Locate the cell with the specified text and output its [X, Y] center coordinate. 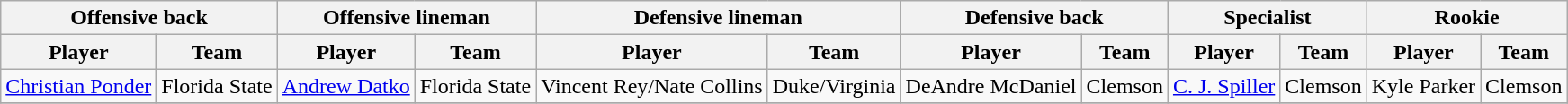
Rookie [1466, 18]
Christian Ponder [79, 86]
Duke/Virginia [834, 86]
Vincent Rey/Nate Collins [652, 86]
Kyle Parker [1423, 86]
Offensive back [139, 18]
Offensive lineman [407, 18]
DeAndre McDaniel [991, 86]
C. J. Spiller [1223, 86]
Andrew Datko [345, 86]
Specialist [1267, 18]
Defensive lineman [718, 18]
Defensive back [1035, 18]
